Capture the cell that displays the provided text and extract its [x, y] central coordinate. 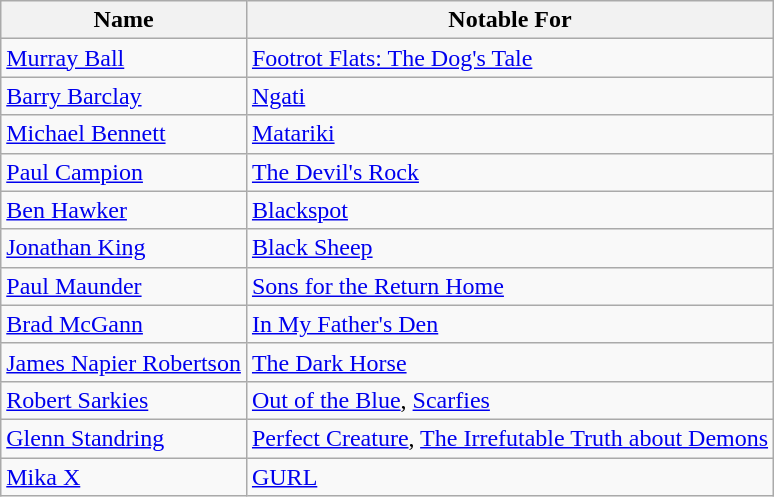
Barry Barclay [124, 96]
In My Father's Den [510, 324]
Notable For [510, 20]
GURL [510, 477]
James Napier Robertson [124, 362]
Ben Hawker [124, 210]
Paul Maunder [124, 286]
Glenn Standring [124, 438]
Perfect Creature, The Irrefutable Truth about Demons [510, 438]
Mika X [124, 477]
The Devil's Rock [510, 172]
Ngati [510, 96]
Black Sheep [510, 248]
Footrot Flats: The Dog's Tale [510, 58]
Jonathan King [124, 248]
Murray Ball [124, 58]
Sons for the Return Home [510, 286]
Name [124, 20]
Brad McGann [124, 324]
Blackspot [510, 210]
Robert Sarkies [124, 400]
The Dark Horse [510, 362]
Paul Campion [124, 172]
Out of the Blue, Scarfies [510, 400]
Matariki [510, 134]
Michael Bennett [124, 134]
